Scan for the cell matching the given text and deliver its [X, Y] coordinate at center. 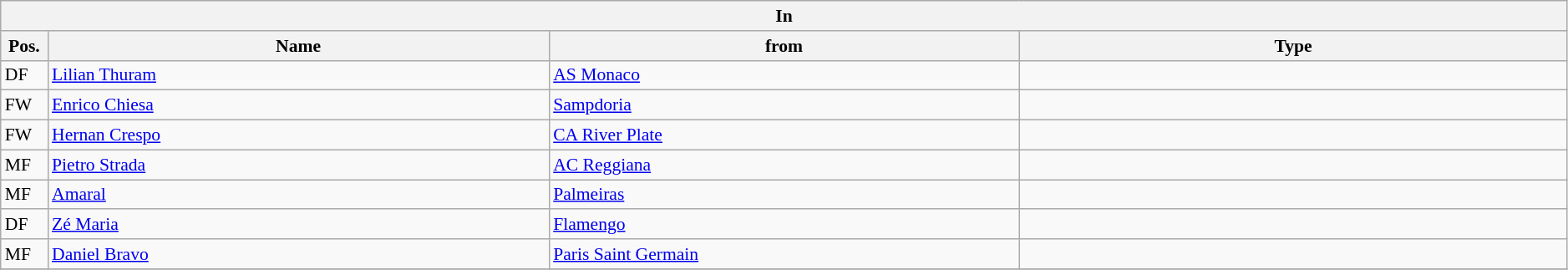
Palmeiras [784, 195]
Flamengo [784, 225]
Pos. [24, 46]
Enrico Chiesa [298, 105]
Amaral [298, 195]
AC Reggiana [784, 165]
Name [298, 46]
Pietro Strada [298, 165]
Paris Saint Germain [784, 254]
Hernan Crespo [298, 135]
from [784, 46]
Sampdoria [784, 105]
In [784, 16]
Daniel Bravo [298, 254]
Zé Maria [298, 225]
Lilian Thuram [298, 75]
CA River Plate [784, 135]
AS Monaco [784, 75]
Type [1293, 46]
